Provide the (x, y) coordinate of the cell's center where the given text is located.  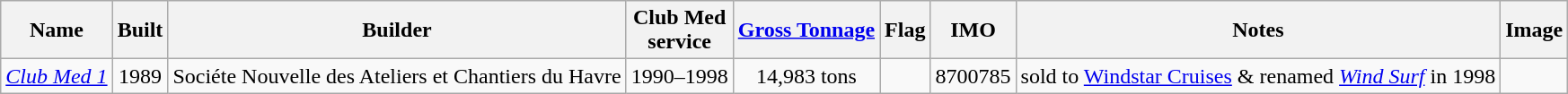
Flag (905, 30)
Notes (1258, 30)
Club Medservice (679, 30)
Builder (397, 30)
1990–1998 (679, 76)
1989 (140, 76)
IMO (973, 30)
Gross Tonnage (806, 30)
14,983 tons (806, 76)
Built (140, 30)
8700785 (973, 76)
sold to Windstar Cruises & renamed Wind Surf in 1998 (1258, 76)
Sociéte Nouvelle des Ateliers et Chantiers du Havre (397, 76)
Name (57, 30)
Club Med 1 (57, 76)
Image (1534, 30)
